Capture the cell that displays the provided text and extract its (X, Y) central coordinate. 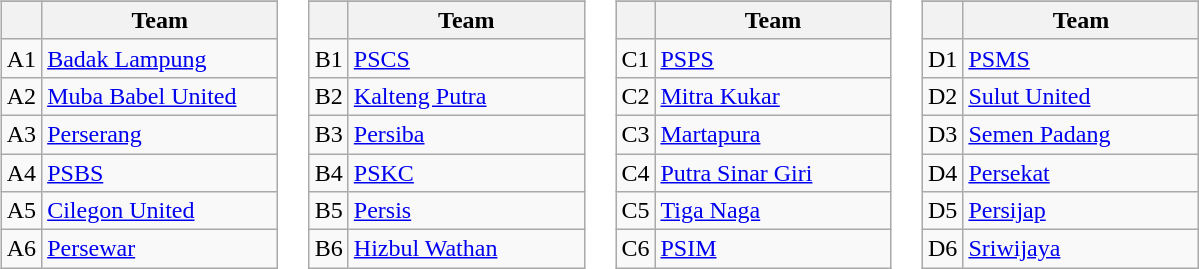
C2 (636, 96)
Perserang (160, 134)
C5 (636, 211)
Sulut United (1081, 96)
D3 (942, 134)
B4 (328, 173)
D2 (942, 96)
D6 (942, 249)
Martapura (773, 134)
Persewar (160, 249)
PSBS (160, 173)
Persis (466, 211)
Persiba (466, 134)
PSCS (466, 58)
Semen Padang (1081, 134)
Persekat (1081, 173)
A1 (21, 58)
Tiga Naga (773, 211)
Hizbul Wathan (466, 249)
Mitra Kukar (773, 96)
Badak Lampung (160, 58)
B1 (328, 58)
C6 (636, 249)
A3 (21, 134)
Kalteng Putra (466, 96)
A4 (21, 173)
B5 (328, 211)
PSPS (773, 58)
C3 (636, 134)
Persijap (1081, 211)
Sriwijaya (1081, 249)
C1 (636, 58)
Putra Sinar Giri (773, 173)
A2 (21, 96)
A5 (21, 211)
C4 (636, 173)
Muba Babel United (160, 96)
PSKC (466, 173)
PSMS (1081, 58)
A6 (21, 249)
PSIM (773, 249)
B2 (328, 96)
B6 (328, 249)
D5 (942, 211)
Cilegon United (160, 211)
D1 (942, 58)
D4 (942, 173)
B3 (328, 134)
